Locate the cell with the specified text and output its [X, Y] center coordinate. 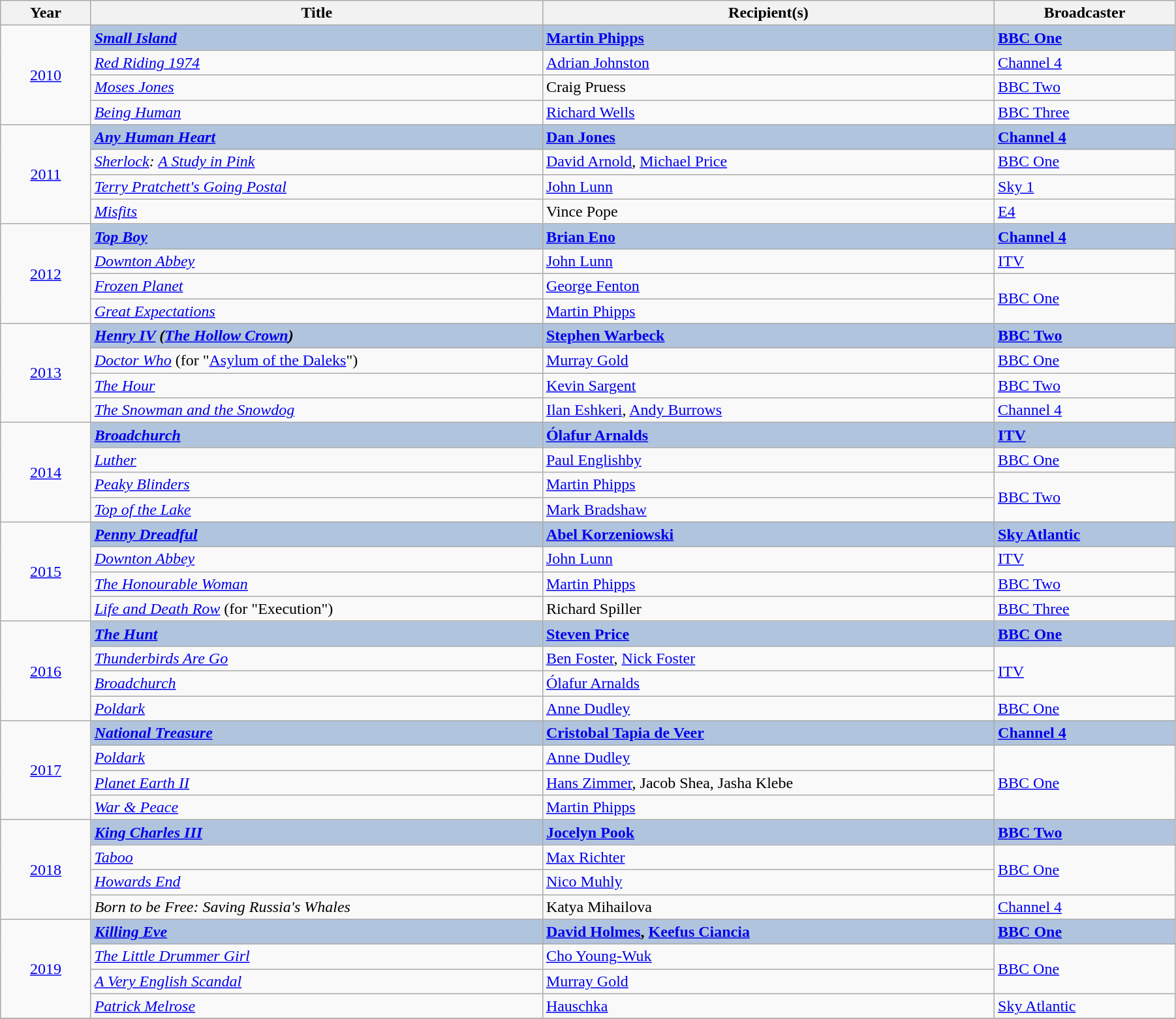
The Honourable Woman [317, 584]
Vince Pope [768, 211]
Max Richter [768, 857]
Thunderbirds Are Go [317, 658]
Hans Zimmer, Jacob Shea, Jasha Klebe [768, 783]
Red Riding 1974 [317, 63]
Sky 1 [1085, 187]
Doctor Who (for "Asylum of the Daleks") [317, 361]
Brian Eno [768, 236]
2019 [46, 969]
George Fenton [768, 286]
Abel Korzeniowski [768, 534]
Life and Death Row (for "Execution") [317, 609]
Top of the Lake [317, 509]
Mark Bradshaw [768, 509]
Frozen Planet [317, 286]
Sherlock: A Study in Pink [317, 162]
2015 [46, 571]
David Arnold, Michael Price [768, 162]
Henry IV (The Hollow Crown) [317, 336]
2011 [46, 174]
Hauschka [768, 1006]
Katya Mihailova [768, 907]
Paul Englishby [768, 460]
The Little Drummer Girl [317, 956]
Moses Jones [317, 87]
The Hunt [317, 633]
Great Expectations [317, 311]
Title [317, 13]
War & Peace [317, 808]
Misfits [317, 211]
A Very English Scandal [317, 981]
Being Human [317, 112]
Born to be Free: Saving Russia's Whales [317, 907]
2010 [46, 75]
Small Island [317, 38]
Richard Spiller [768, 609]
Planet Earth II [317, 783]
Year [46, 13]
Terry Pratchett's Going Postal [317, 187]
National Treasure [317, 733]
Nico Muhly [768, 882]
Jocelyn Pook [768, 832]
Any Human Heart [317, 137]
Dan Jones [768, 137]
David Holmes, Keefus Ciancia [768, 932]
Luther [317, 460]
2016 [46, 671]
Richard Wells [768, 112]
Patrick Melrose [317, 1006]
Top Boy [317, 236]
2014 [46, 472]
Recipient(s) [768, 13]
Cho Young-Wuk [768, 956]
Craig Pruess [768, 87]
Kevin Sargent [768, 386]
Killing Eve [317, 932]
Howards End [317, 882]
Steven Price [768, 633]
King Charles III [317, 832]
Ilan Eshkeri, Andy Burrows [768, 410]
Cristobal Tapia de Veer [768, 733]
Penny Dreadful [317, 534]
Ben Foster, Nick Foster [768, 658]
2018 [46, 870]
2012 [46, 273]
The Snowman and the Snowdog [317, 410]
Peaky Blinders [317, 485]
2013 [46, 373]
Taboo [317, 857]
The Hour [317, 386]
E4 [1085, 211]
Adrian Johnston [768, 63]
Stephen Warbeck [768, 336]
Broadcaster [1085, 13]
2017 [46, 770]
